Provide the [X, Y] coordinate of the cell's center where the given text is located.  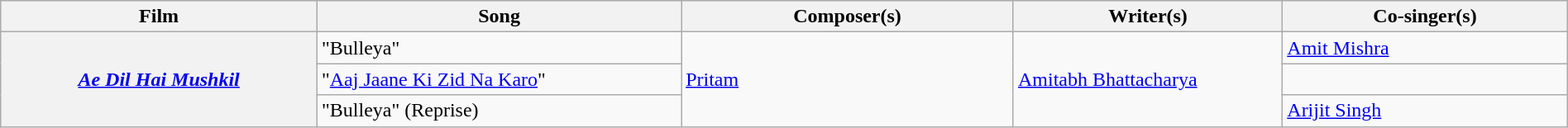
"Bulleya" [499, 48]
Composer(s) [848, 17]
"Bulleya" (Reprise) [499, 111]
Amitabh Bhattacharya [1148, 79]
Co-singer(s) [1425, 17]
Pritam [848, 79]
Amit Mishra [1425, 48]
Arijit Singh [1425, 111]
Ae Dil Hai Mushkil [159, 79]
"Aaj Jaane Ki Zid Na Karo" [499, 79]
Film [159, 17]
Writer(s) [1148, 17]
Song [499, 17]
